Detect which cell encompasses the target text, then output its [x, y] center coordinate. 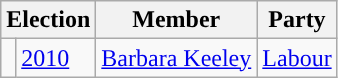
2010 [56, 58]
Party [297, 20]
Barbara Keeley [176, 58]
Member [176, 20]
Election [48, 20]
Labour [297, 58]
